Return [X, Y] of the center of cell containing provided text 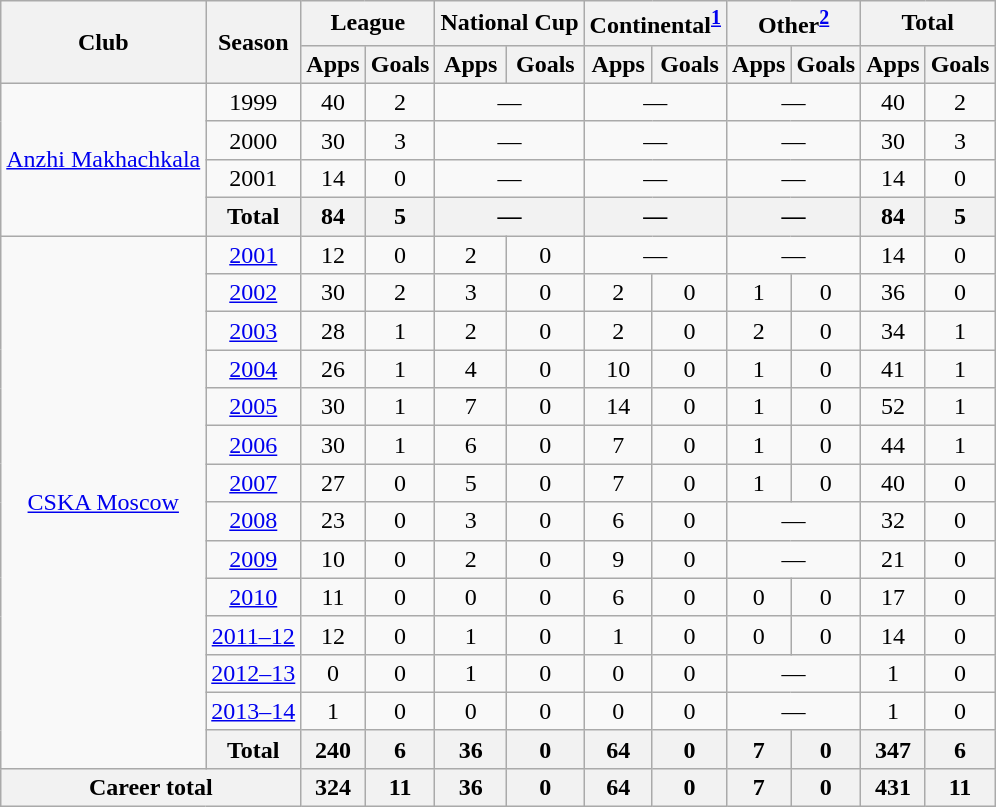
CSKA Moscow [104, 502]
240 [333, 749]
2003 [254, 331]
41 [893, 369]
23 [333, 521]
44 [893, 445]
Club [104, 42]
2007 [254, 483]
League [368, 24]
34 [893, 331]
52 [893, 407]
431 [893, 787]
21 [893, 559]
2008 [254, 521]
Career total [151, 787]
32 [893, 521]
Season [254, 42]
28 [333, 331]
2006 [254, 445]
347 [893, 749]
2009 [254, 559]
2005 [254, 407]
27 [333, 483]
2004 [254, 369]
2012–13 [254, 673]
17 [893, 597]
2000 [254, 140]
Continental1 [655, 24]
Other2 [794, 24]
Anzhi Makhachkala [104, 159]
1999 [254, 102]
4 [471, 369]
26 [333, 369]
324 [333, 787]
2013–14 [254, 711]
2002 [254, 293]
2011–12 [254, 635]
2010 [254, 597]
9 [618, 559]
National Cup [510, 24]
